Locate the cell with the specified text and output its [x, y] center coordinate. 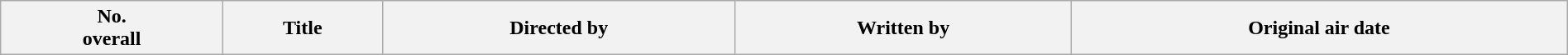
Directed by [559, 28]
No.overall [112, 28]
Title [303, 28]
Original air date [1320, 28]
Written by [903, 28]
